Find where the given text appears and provide that cell's center as [x, y] coordinate. 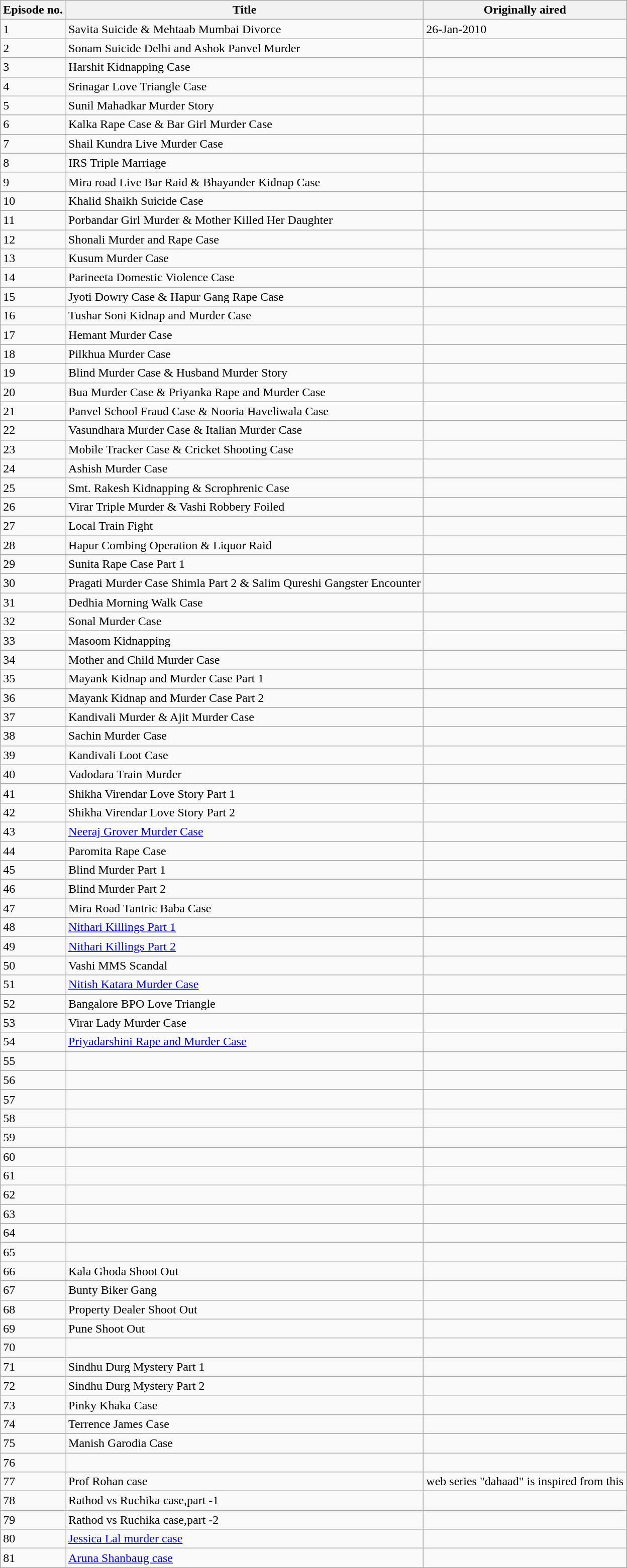
Jessica Lal murder case [245, 1539]
Pragati Murder Case Shimla Part 2 & Salim Qureshi Gangster Encounter [245, 583]
65 [33, 1252]
Hemant Murder Case [245, 335]
Pune Shoot Out [245, 1329]
Savita Suicide & Mehtaab Mumbai Divorce [245, 29]
Sunita Rape Case Part 1 [245, 564]
Sachin Murder Case [245, 736]
IRS Triple Marriage [245, 163]
Sonal Murder Case [245, 622]
Pinky Khaka Case [245, 1405]
32 [33, 622]
Bua Murder Case & Priyanka Rape and Murder Case [245, 392]
28 [33, 545]
Rathod vs Ruchika case,part -1 [245, 1501]
Masoom Kidnapping [245, 641]
46 [33, 889]
70 [33, 1348]
Shail Kundra Live Murder Case [245, 144]
Virar Lady Murder Case [245, 1023]
Manish Garodia Case [245, 1443]
29 [33, 564]
57 [33, 1099]
Virar Triple Murder & Vashi Robbery Foiled [245, 507]
Paromita Rape Case [245, 851]
54 [33, 1042]
68 [33, 1309]
Bangalore BPO Love Triangle [245, 1004]
2 [33, 48]
Parineeta Domestic Violence Case [245, 278]
Tushar Soni Kidnap and Murder Case [245, 316]
Prof Rohan case [245, 1482]
Blind Murder Part 2 [245, 889]
18 [33, 354]
71 [33, 1367]
61 [33, 1176]
Khalid Shaikh Suicide Case [245, 201]
Nithari Killings Part 1 [245, 927]
Pilkhua Murder Case [245, 354]
Blind Murder Case & Husband Murder Story [245, 373]
Blind Murder Part 1 [245, 870]
1 [33, 29]
50 [33, 966]
8 [33, 163]
76 [33, 1463]
36 [33, 698]
26 [33, 507]
Shonali Murder and Rape Case [245, 239]
39 [33, 755]
40 [33, 774]
75 [33, 1443]
Sunil Mahadkar Murder Story [245, 105]
60 [33, 1156]
59 [33, 1137]
Vadodara Train Murder [245, 774]
33 [33, 641]
Property Dealer Shoot Out [245, 1309]
58 [33, 1118]
27 [33, 526]
51 [33, 985]
Smt. Rakesh Kidnapping & Scrophrenic Case [245, 488]
41 [33, 793]
9 [33, 182]
52 [33, 1004]
44 [33, 851]
Ashish Murder Case [245, 468]
Nitish Katara Murder Case [245, 985]
47 [33, 908]
Vasundhara Murder Case & Italian Murder Case [245, 430]
21 [33, 411]
38 [33, 736]
13 [33, 259]
24 [33, 468]
79 [33, 1520]
66 [33, 1271]
74 [33, 1424]
Shikha Virendar Love Story Part 2 [245, 812]
16 [33, 316]
31 [33, 602]
Neeraj Grover Murder Case [245, 831]
19 [33, 373]
7 [33, 144]
37 [33, 717]
Episode no. [33, 10]
Sindhu Durg Mystery Part 2 [245, 1386]
62 [33, 1195]
69 [33, 1329]
Rathod vs Ruchika case,part -2 [245, 1520]
64 [33, 1233]
34 [33, 660]
Title [245, 10]
Mira Road Tantric Baba Case [245, 908]
Mira road Live Bar Raid & Bhayander Kidnap Case [245, 182]
4 [33, 86]
Hapur Combing Operation & Liquor Raid [245, 545]
12 [33, 239]
Bunty Biker Gang [245, 1290]
10 [33, 201]
73 [33, 1405]
Porbandar Girl Murder & Mother Killed Her Daughter [245, 220]
Sindhu Durg Mystery Part 1 [245, 1367]
Dedhia Morning Walk Case [245, 602]
Nithari Killings Part 2 [245, 946]
Panvel School Fraud Case & Nooria Haveliwala Case [245, 411]
Sonam Suicide Delhi and Ashok Panvel Murder [245, 48]
Kandivali Murder & Ajit Murder Case [245, 717]
3 [33, 67]
20 [33, 392]
Priyadarshini Rape and Murder Case [245, 1042]
72 [33, 1386]
web series "dahaad" is inspired from this [525, 1482]
Srinagar Love Triangle Case [245, 86]
Mayank Kidnap and Murder Case Part 2 [245, 698]
Mother and Child Murder Case [245, 660]
26-Jan-2010 [525, 29]
Harshit Kidnapping Case [245, 67]
Vashi MMS Scandal [245, 966]
14 [33, 278]
30 [33, 583]
80 [33, 1539]
11 [33, 220]
22 [33, 430]
48 [33, 927]
53 [33, 1023]
Originally aired [525, 10]
63 [33, 1214]
42 [33, 812]
Aruna Shanbaug case [245, 1558]
Kala Ghoda Shoot Out [245, 1271]
81 [33, 1558]
43 [33, 831]
25 [33, 488]
45 [33, 870]
6 [33, 125]
35 [33, 679]
49 [33, 946]
Mayank Kidnap and Murder Case Part 1 [245, 679]
56 [33, 1080]
Kusum Murder Case [245, 259]
15 [33, 297]
Local Train Fight [245, 526]
Jyoti Dowry Case & Hapur Gang Rape Case [245, 297]
77 [33, 1482]
55 [33, 1061]
Kandivali Loot Case [245, 755]
78 [33, 1501]
Mobile Tracker Case & Cricket Shooting Case [245, 449]
Shikha Virendar Love Story Part 1 [245, 793]
17 [33, 335]
Terrence James Case [245, 1424]
23 [33, 449]
67 [33, 1290]
Kalka Rape Case & Bar Girl Murder Case [245, 125]
5 [33, 105]
